Identify which cell holds the provided text, then report its (X, Y) central coordinate. 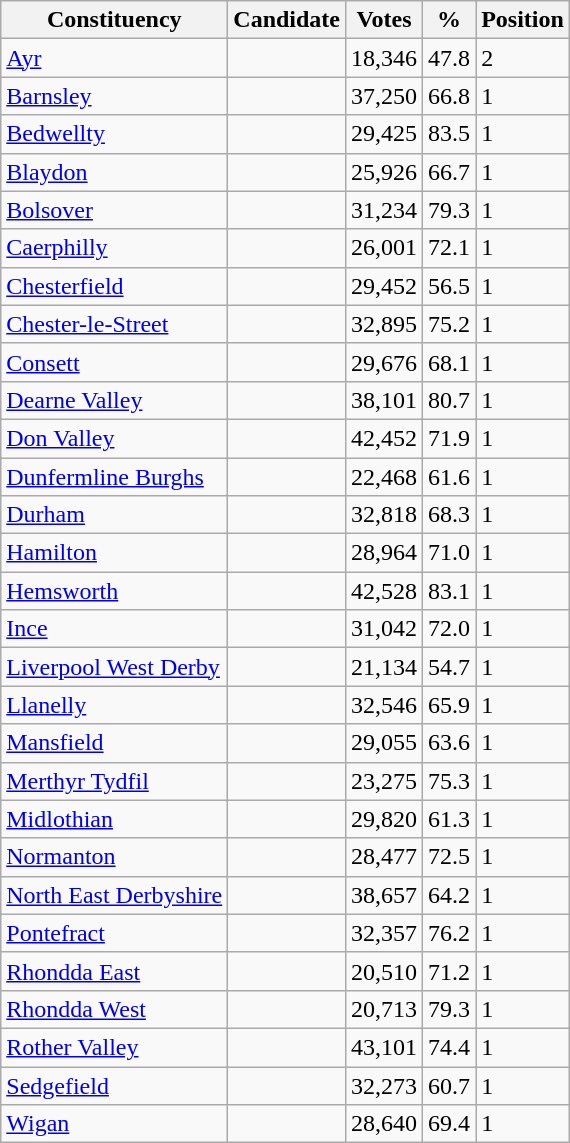
23,275 (384, 781)
69.4 (450, 1124)
Hemsworth (114, 591)
68.1 (450, 362)
28,477 (384, 857)
32,546 (384, 705)
83.1 (450, 591)
65.9 (450, 705)
20,713 (384, 1009)
80.7 (450, 400)
28,964 (384, 553)
83.5 (450, 134)
20,510 (384, 971)
29,676 (384, 362)
% (450, 20)
Rhondda West (114, 1009)
Mansfield (114, 743)
72.1 (450, 248)
Rhondda East (114, 971)
Hamilton (114, 553)
43,101 (384, 1047)
Chesterfield (114, 286)
Rother Valley (114, 1047)
Normanton (114, 857)
54.7 (450, 667)
63.6 (450, 743)
61.3 (450, 819)
28,640 (384, 1124)
Blaydon (114, 172)
38,657 (384, 895)
Position (523, 20)
72.0 (450, 629)
71.2 (450, 971)
71.0 (450, 553)
47.8 (450, 58)
21,134 (384, 667)
Candidate (287, 20)
74.4 (450, 1047)
Dearne Valley (114, 400)
18,346 (384, 58)
2 (523, 58)
31,042 (384, 629)
60.7 (450, 1085)
38,101 (384, 400)
Barnsley (114, 96)
Ayr (114, 58)
76.2 (450, 933)
Consett (114, 362)
64.2 (450, 895)
Dunfermline Burghs (114, 477)
North East Derbyshire (114, 895)
Sedgefield (114, 1085)
Don Valley (114, 438)
25,926 (384, 172)
Wigan (114, 1124)
66.7 (450, 172)
Llanelly (114, 705)
68.3 (450, 515)
29,452 (384, 286)
66.8 (450, 96)
42,528 (384, 591)
71.9 (450, 438)
37,250 (384, 96)
32,818 (384, 515)
22,468 (384, 477)
32,357 (384, 933)
56.5 (450, 286)
72.5 (450, 857)
Caerphilly (114, 248)
Ince (114, 629)
Merthyr Tydfil (114, 781)
Bolsover (114, 210)
75.2 (450, 324)
29,055 (384, 743)
75.3 (450, 781)
61.6 (450, 477)
Constituency (114, 20)
Bedwellty (114, 134)
Votes (384, 20)
29,820 (384, 819)
Liverpool West Derby (114, 667)
32,273 (384, 1085)
Chester-le-Street (114, 324)
Pontefract (114, 933)
31,234 (384, 210)
29,425 (384, 134)
26,001 (384, 248)
42,452 (384, 438)
32,895 (384, 324)
Midlothian (114, 819)
Durham (114, 515)
